From the cell containing the given text, extract its center point as [X, Y] coordinate. 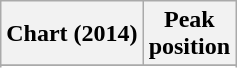
Chart (2014) [72, 34]
Peakposition [189, 34]
